Find where the given text appears and provide that cell's center as (X, Y) coordinate. 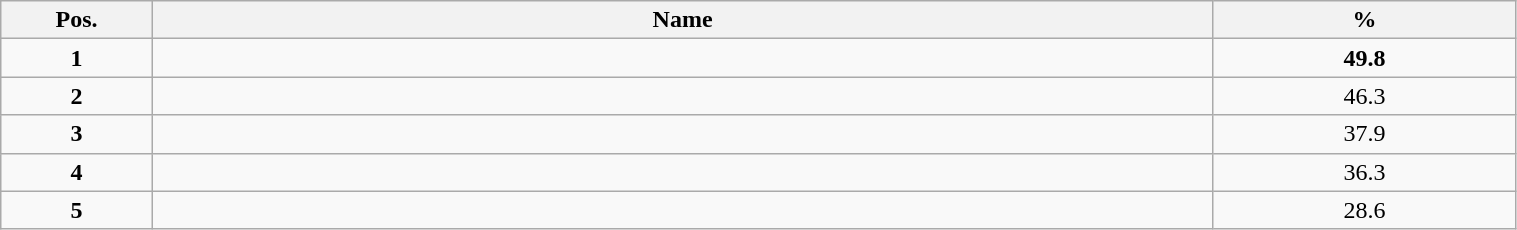
Name (682, 20)
28.6 (1364, 210)
Pos. (77, 20)
46.3 (1364, 96)
% (1364, 20)
36.3 (1364, 172)
2 (77, 96)
1 (77, 58)
4 (77, 172)
37.9 (1364, 134)
49.8 (1364, 58)
3 (77, 134)
5 (77, 210)
